Output the (x, y) coordinate of the center of the cell containing the given text.  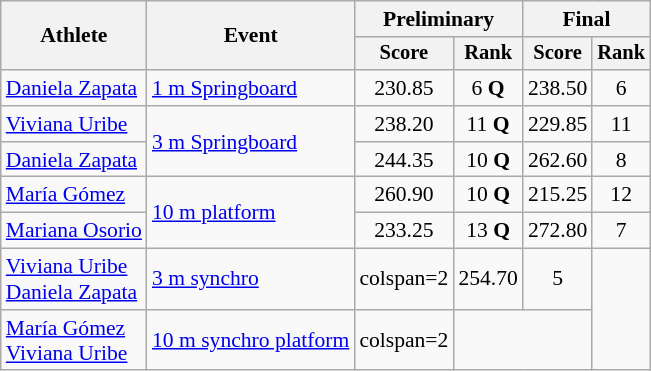
238.50 (558, 88)
Event (250, 36)
272.80 (558, 231)
229.85 (558, 124)
215.25 (558, 195)
5 (558, 280)
8 (621, 160)
María GómezViviana Uribe (74, 340)
3 m synchro (250, 280)
Preliminary (438, 19)
Athlete (74, 36)
10 m synchro platform (250, 340)
244.35 (404, 160)
7 (621, 231)
Viviana UribeDaniela Zapata (74, 280)
Viviana Uribe (74, 124)
1 m Springboard (250, 88)
11 Q (488, 124)
Final (586, 19)
233.25 (404, 231)
6 (621, 88)
11 (621, 124)
12 (621, 195)
María Gómez (74, 195)
13 Q (488, 231)
254.70 (488, 280)
Mariana Osorio (74, 231)
3 m Springboard (250, 142)
230.85 (404, 88)
10 m platform (250, 212)
260.90 (404, 195)
262.60 (558, 160)
238.20 (404, 124)
6 Q (488, 88)
